Search for the cell housing the specified text and yield its (X, Y) center coordinate. 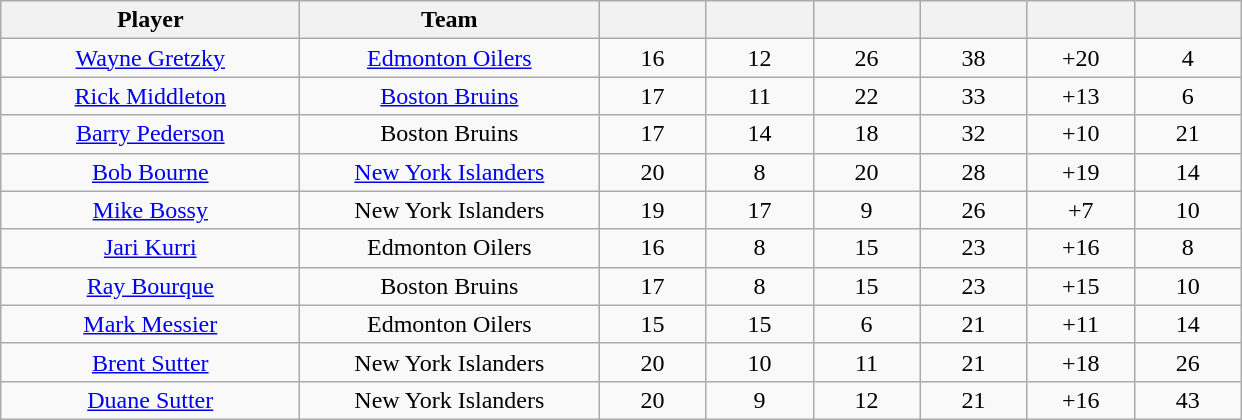
Ray Bourque (150, 286)
Wayne Gretzky (150, 58)
+18 (1080, 362)
+13 (1080, 96)
Player (150, 20)
Rick Middleton (150, 96)
+10 (1080, 134)
Bob Bourne (150, 172)
+20 (1080, 58)
Team (450, 20)
Duane Sutter (150, 400)
19 (652, 210)
+7 (1080, 210)
33 (974, 96)
+19 (1080, 172)
43 (1188, 400)
+15 (1080, 286)
Barry Pederson (150, 134)
Mark Messier (150, 324)
4 (1188, 58)
18 (866, 134)
Brent Sutter (150, 362)
32 (974, 134)
+11 (1080, 324)
28 (974, 172)
Jari Kurri (150, 248)
Mike Bossy (150, 210)
38 (974, 58)
22 (866, 96)
